Determine the [x, y] coordinate at the center of the cell enclosing the given text.  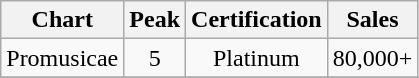
80,000+ [372, 58]
Platinum [257, 58]
5 [155, 58]
Certification [257, 20]
Promusicae [62, 58]
Sales [372, 20]
Peak [155, 20]
Chart [62, 20]
